Detect which cell encompasses the target text, then output its [x, y] center coordinate. 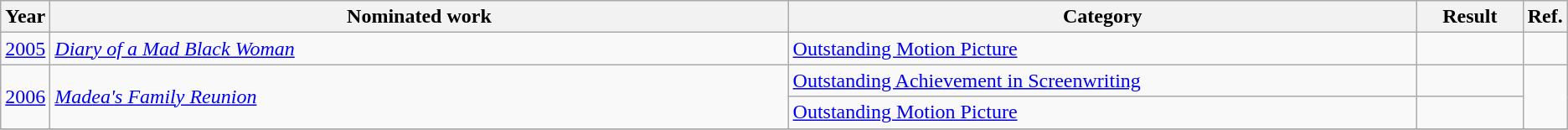
Outstanding Achievement in Screenwriting [1102, 81]
Category [1102, 17]
Result [1469, 17]
Nominated work [419, 17]
Madea's Family Reunion [419, 96]
2005 [25, 49]
Ref. [1545, 17]
2006 [25, 96]
Year [25, 17]
Diary of a Mad Black Woman [419, 49]
